Identify which cell holds the provided text, then report its (X, Y) central coordinate. 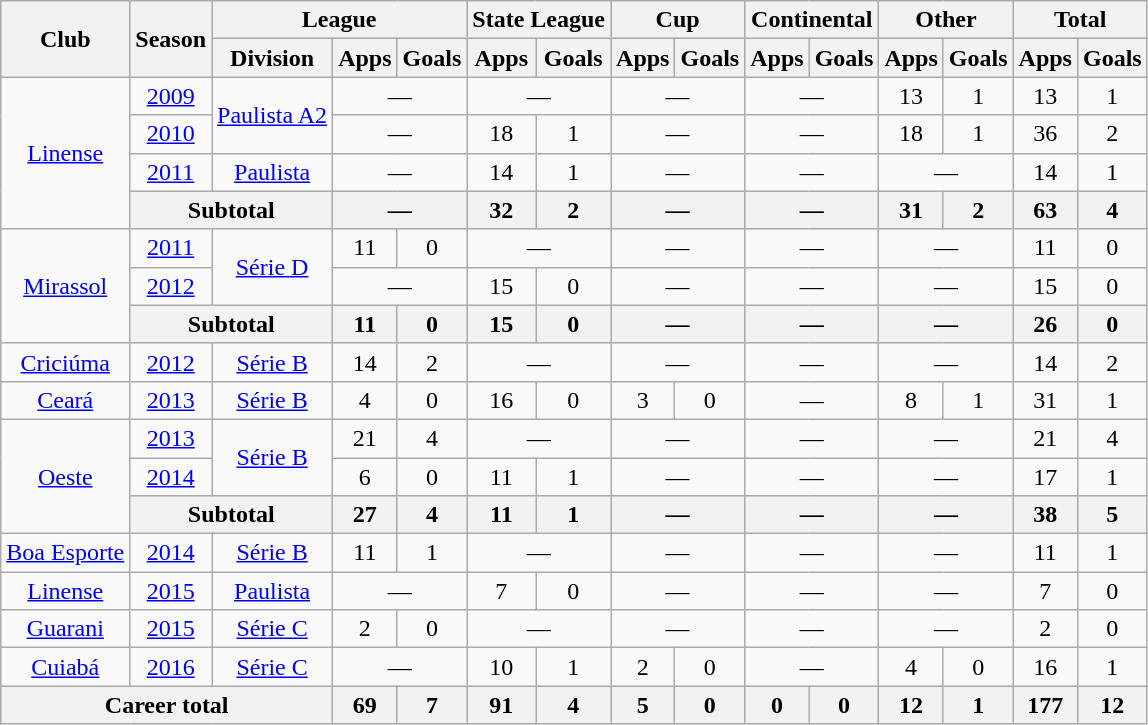
Ceará (66, 400)
177 (1045, 705)
27 (365, 515)
Total (1080, 20)
2010 (171, 134)
Mirassol (66, 286)
Criciúma (66, 362)
Season (171, 39)
Club (66, 39)
Cuiabá (66, 667)
91 (502, 705)
17 (1045, 477)
6 (365, 477)
Other (946, 20)
36 (1045, 134)
State League (539, 20)
League (340, 20)
8 (911, 400)
Continental (812, 20)
Boa Esporte (66, 553)
3 (643, 400)
10 (502, 667)
Cup (678, 20)
38 (1045, 515)
Paulista A2 (272, 115)
2016 (171, 667)
Guarani (66, 629)
63 (1045, 210)
69 (365, 705)
26 (1045, 324)
Division (272, 58)
Career total (167, 705)
Série D (272, 267)
2009 (171, 96)
Oeste (66, 476)
32 (502, 210)
